For the text-containing cell, return its midpoint in (X, Y) coordinate format. 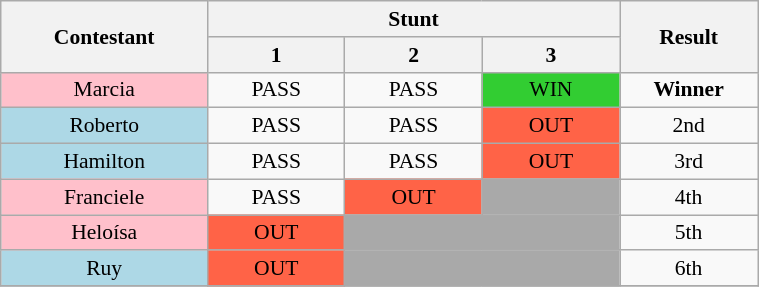
Franciele (104, 197)
Winner (689, 90)
Hamilton (104, 162)
5th (689, 233)
6th (689, 269)
4th (689, 197)
Stunt (414, 19)
Roberto (104, 126)
2nd (689, 126)
1 (276, 55)
Ruy (104, 269)
Marcia (104, 90)
Contestant (104, 36)
Result (689, 36)
3rd (689, 162)
Heloísa (104, 233)
WIN (550, 90)
3 (550, 55)
2 (414, 55)
